Locate the cell with the specified text and output its [x, y] center coordinate. 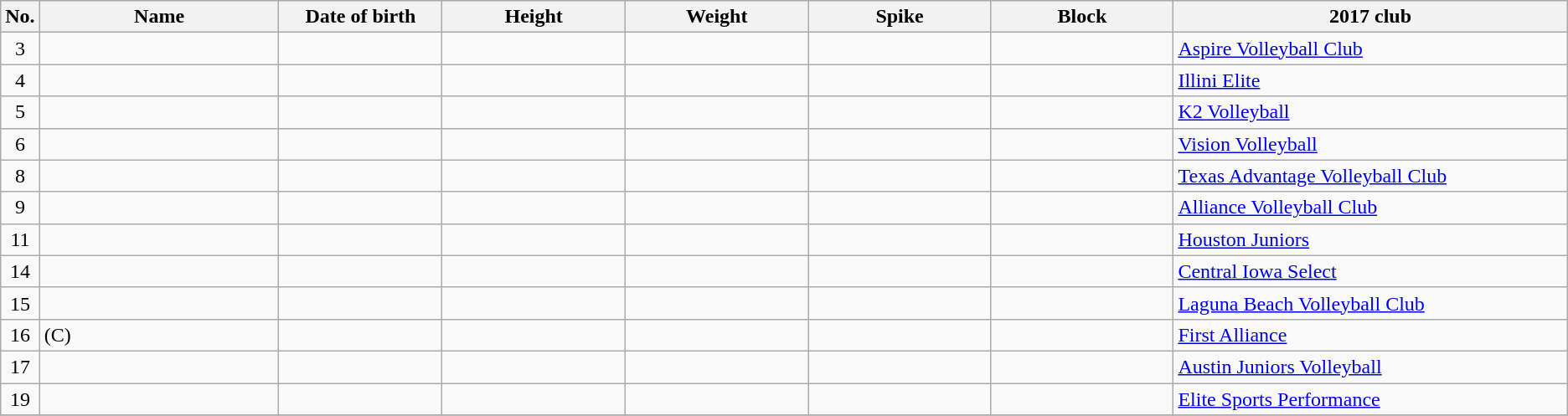
Spike [900, 17]
K2 Volleyball [1370, 112]
Central Iowa Select [1370, 271]
No. [20, 17]
Alliance Volleyball Club [1370, 208]
5 [20, 112]
2017 club [1370, 17]
15 [20, 303]
Houston Juniors [1370, 239]
9 [20, 208]
11 [20, 239]
8 [20, 176]
Name [159, 17]
Date of birth [360, 17]
17 [20, 367]
Weight [717, 17]
(C) [159, 335]
Illini Elite [1370, 80]
Laguna Beach Volleyball Club [1370, 303]
6 [20, 144]
Height [534, 17]
Vision Volleyball [1370, 144]
Austin Juniors Volleyball [1370, 367]
4 [20, 80]
3 [20, 49]
First Alliance [1370, 335]
16 [20, 335]
Block [1082, 17]
19 [20, 399]
Aspire Volleyball Club [1370, 49]
14 [20, 271]
Elite Sports Performance [1370, 399]
Texas Advantage Volleyball Club [1370, 176]
